Determine the [x, y] coordinate at the center of the cell enclosing the given text.  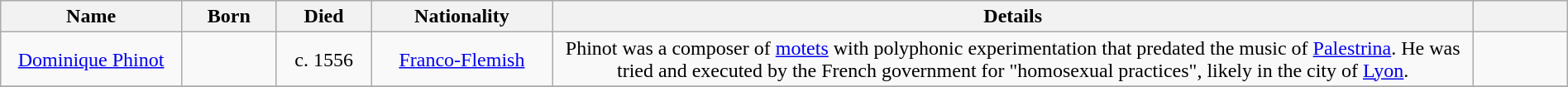
Died [324, 17]
Nationality [461, 17]
c. 1556 [324, 60]
Born [228, 17]
Franco-Flemish [461, 60]
Details [1013, 17]
Name [91, 17]
Dominique Phinot [91, 60]
